Extract the [X, Y] coordinate from the center of the cell holding the provided text.  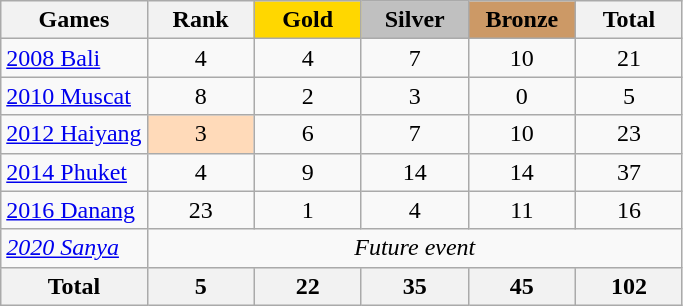
0 [522, 96]
Rank [200, 20]
2008 Bali [74, 58]
Gold [308, 20]
37 [628, 172]
45 [522, 286]
Future event [414, 248]
11 [522, 210]
Bronze [522, 20]
6 [308, 134]
2020 Sanya [74, 248]
2012 Haiyang [74, 134]
Silver [414, 20]
1 [308, 210]
2010 Muscat [74, 96]
102 [628, 286]
Games [74, 20]
2014 Phuket [74, 172]
16 [628, 210]
9 [308, 172]
8 [200, 96]
22 [308, 286]
2016 Danang [74, 210]
21 [628, 58]
35 [414, 286]
2 [308, 96]
